Return the (x, y) coordinate for the center point of the cell that contains the specified text.  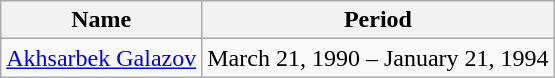
Name (102, 20)
Akhsarbek Galazov (102, 58)
Period (378, 20)
March 21, 1990 – January 21, 1994 (378, 58)
